From the cell containing the given text, extract its center point as [x, y] coordinate. 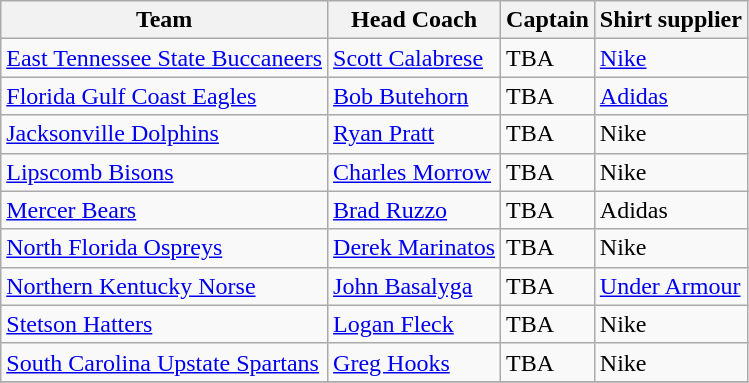
East Tennessee State Buccaneers [164, 58]
Derek Marinatos [414, 248]
Ryan Pratt [414, 134]
Captain [548, 20]
Mercer Bears [164, 210]
John Basalyga [414, 286]
Greg Hooks [414, 362]
Logan Fleck [414, 324]
Shirt supplier [670, 20]
Brad Ruzzo [414, 210]
Bob Butehorn [414, 96]
Under Armour [670, 286]
Scott Calabrese [414, 58]
Charles Morrow [414, 172]
Northern Kentucky Norse [164, 286]
Florida Gulf Coast Eagles [164, 96]
Stetson Hatters [164, 324]
Team [164, 20]
Head Coach [414, 20]
Lipscomb Bisons [164, 172]
North Florida Ospreys [164, 248]
Jacksonville Dolphins [164, 134]
South Carolina Upstate Spartans [164, 362]
